Provide the (X, Y) coordinate of the cell's center where the given text is located.  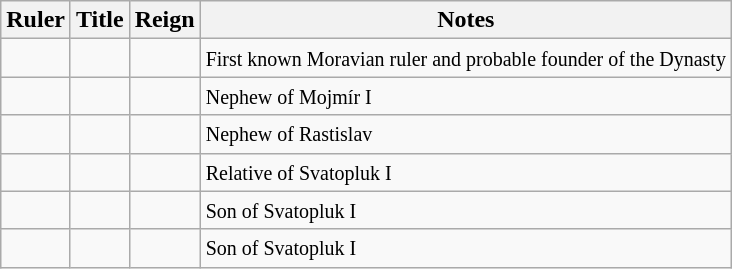
Nephew of Rastislav (466, 134)
Relative of Svatopluk I (466, 172)
Title (100, 20)
Nephew of Mojmír I (466, 96)
First known Moravian ruler and probable founder of the Dynasty (466, 58)
Ruler (36, 20)
Reign (164, 20)
Notes (466, 20)
